Capture the cell that displays the provided text and extract its (X, Y) central coordinate. 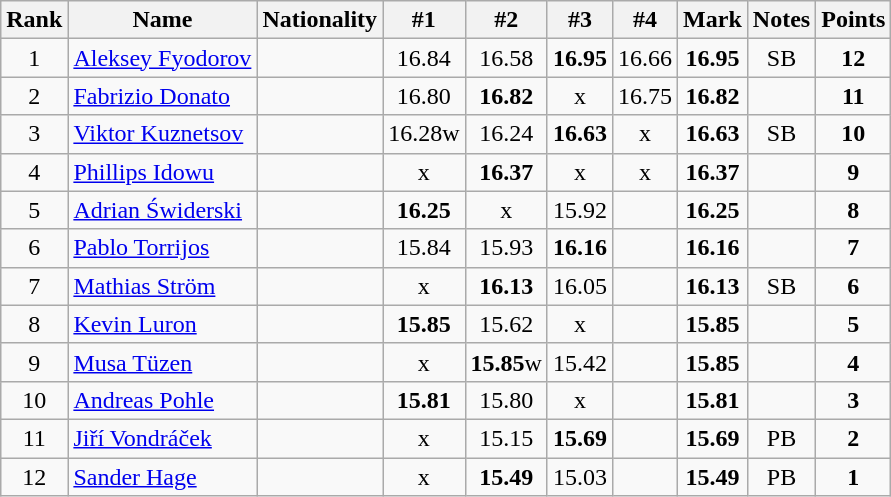
15.92 (580, 210)
Kevin Luron (162, 324)
Name (162, 20)
16.80 (424, 96)
Aleksey Fyodorov (162, 58)
Rank (34, 20)
15.62 (506, 324)
#2 (506, 20)
15.03 (580, 477)
#1 (424, 20)
Musa Tüzen (162, 362)
16.24 (506, 134)
16.84 (424, 58)
Phillips Idowu (162, 172)
Fabrizio Donato (162, 96)
15.85w (506, 362)
#3 (580, 20)
15.84 (424, 248)
16.05 (580, 286)
Points (854, 20)
Andreas Pohle (162, 400)
Sander Hage (162, 477)
15.15 (506, 438)
#4 (646, 20)
15.42 (580, 362)
16.28w (424, 134)
Mathias Ström (162, 286)
15.93 (506, 248)
Nationality (320, 20)
16.58 (506, 58)
Mark (713, 20)
Pablo Torrijos (162, 248)
16.66 (646, 58)
15.80 (506, 400)
Adrian Świderski (162, 210)
Jiří Vondráček (162, 438)
Notes (781, 20)
Viktor Kuznetsov (162, 134)
16.75 (646, 96)
